Pinpoint the cell where the given text exists, returning its [x, y] midpoint coordinate. 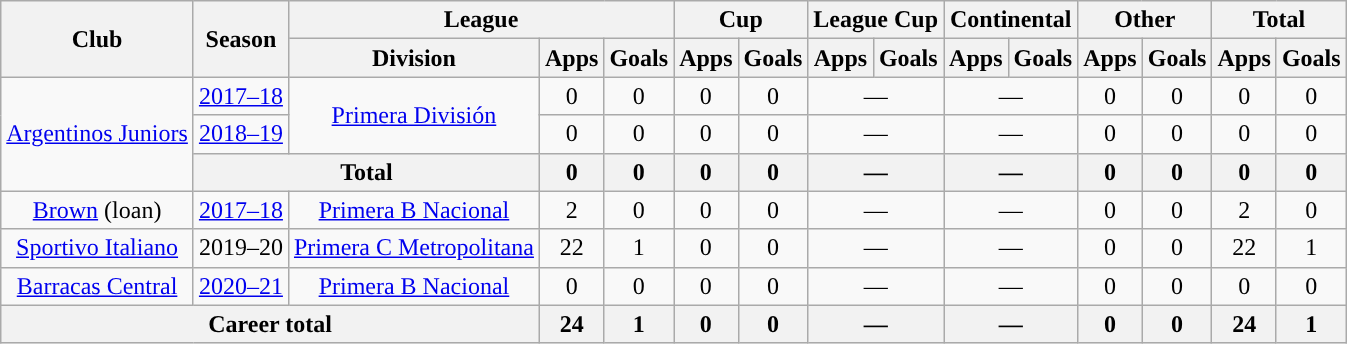
Barracas Central [98, 286]
Career total [270, 324]
Argentinos Juniors [98, 134]
Cup [741, 20]
2018–19 [240, 134]
Sportivo Italiano [98, 248]
League [480, 20]
Season [240, 39]
Primera División [414, 115]
Other [1145, 20]
Brown (loan) [98, 210]
Club [98, 39]
2020–21 [240, 286]
League Cup [876, 20]
Continental [1011, 20]
Division [414, 58]
Primera C Metropolitana [414, 248]
2019–20 [240, 248]
